Scan for the cell matching the given text and deliver its (x, y) coordinate at center. 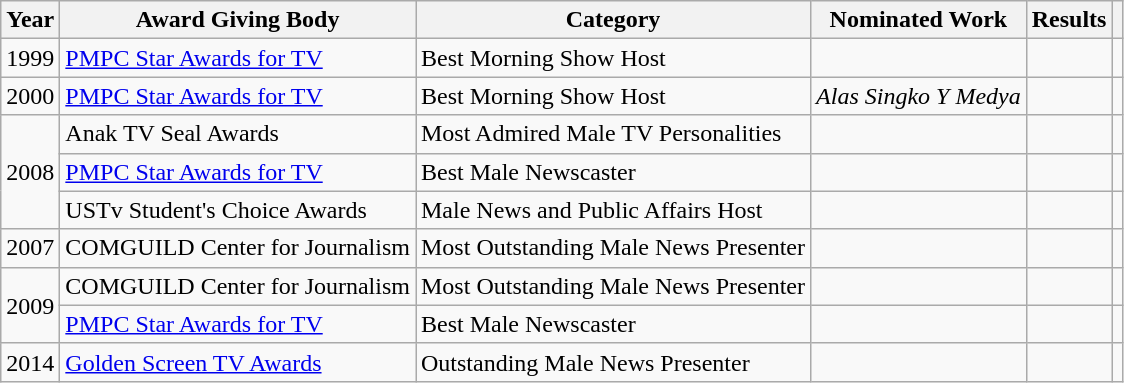
Award Giving Body (238, 20)
Year (30, 20)
2000 (30, 96)
Category (614, 20)
USTv Student's Choice Awards (238, 210)
Male News and Public Affairs Host (614, 210)
Most Admired Male TV Personalities (614, 134)
2009 (30, 305)
Anak TV Seal Awards (238, 134)
Golden Screen TV Awards (238, 362)
Outstanding Male News Presenter (614, 362)
2007 (30, 248)
Results (1069, 20)
2014 (30, 362)
2008 (30, 172)
Alas Singko Y Medya (919, 96)
Nominated Work (919, 20)
1999 (30, 58)
